Extract the [x, y] coordinate from the center of the cell holding the provided text.  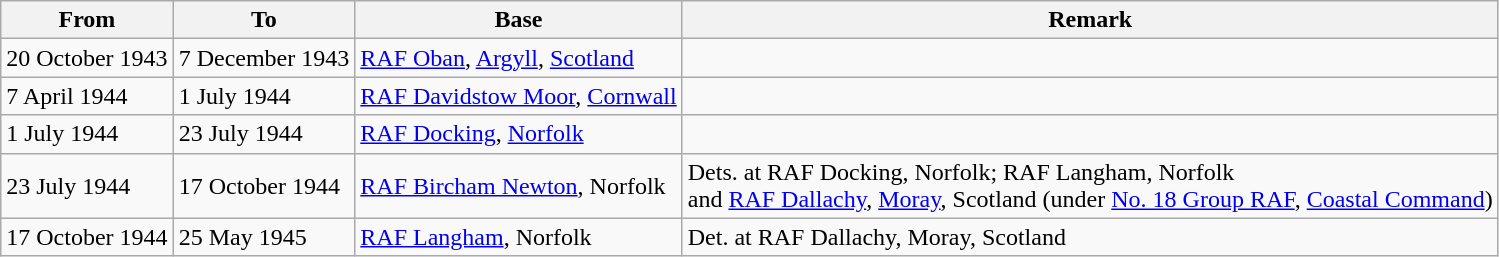
20 October 1943 [87, 58]
RAF Docking, Norfolk [518, 134]
25 May 1945 [264, 237]
To [264, 20]
7 April 1944 [87, 96]
RAF Bircham Newton, Norfolk [518, 186]
7 December 1943 [264, 58]
Dets. at RAF Docking, Norfolk; RAF Langham, Norfolk and RAF Dallachy, Moray, Scotland (under No. 18 Group RAF, Coastal Command) [1090, 186]
Base [518, 20]
Det. at RAF Dallachy, Moray, Scotland [1090, 237]
RAF Davidstow Moor, Cornwall [518, 96]
Remark [1090, 20]
RAF Oban, Argyll, Scotland [518, 58]
RAF Langham, Norfolk [518, 237]
From [87, 20]
